Capture the cell that displays the provided text and extract its [X, Y] central coordinate. 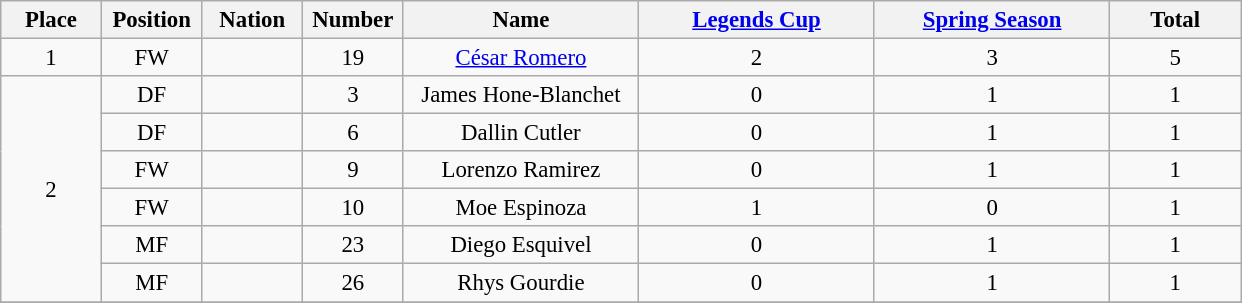
Moe Espinoza [521, 208]
Place [52, 20]
Position [152, 20]
Name [521, 20]
César Romero [521, 58]
6 [354, 133]
19 [354, 58]
Lorenzo Ramirez [521, 170]
Legends Cup [757, 20]
James Hone-Blanchet [521, 95]
Dallin Cutler [521, 133]
10 [354, 208]
9 [354, 170]
5 [1176, 58]
Diego Esquivel [521, 245]
26 [354, 283]
Spring Season [992, 20]
Number [354, 20]
Rhys Gourdie [521, 283]
23 [354, 245]
Nation [252, 20]
Total [1176, 20]
